Capture the cell that displays the provided text and extract its (X, Y) central coordinate. 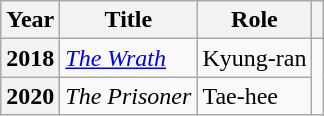
Title (128, 20)
Tae-hee (254, 96)
2020 (30, 96)
2018 (30, 58)
The Prisoner (128, 96)
Role (254, 20)
Kyung-ran (254, 58)
The Wrath (128, 58)
Year (30, 20)
